From the cell containing the given text, extract its center point as [x, y] coordinate. 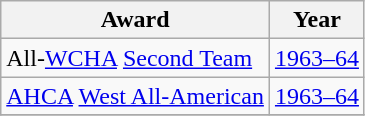
All-WCHA Second Team [136, 58]
Year [316, 20]
AHCA West All-American [136, 96]
Award [136, 20]
